Scan for the cell matching the given text and deliver its (X, Y) coordinate at center. 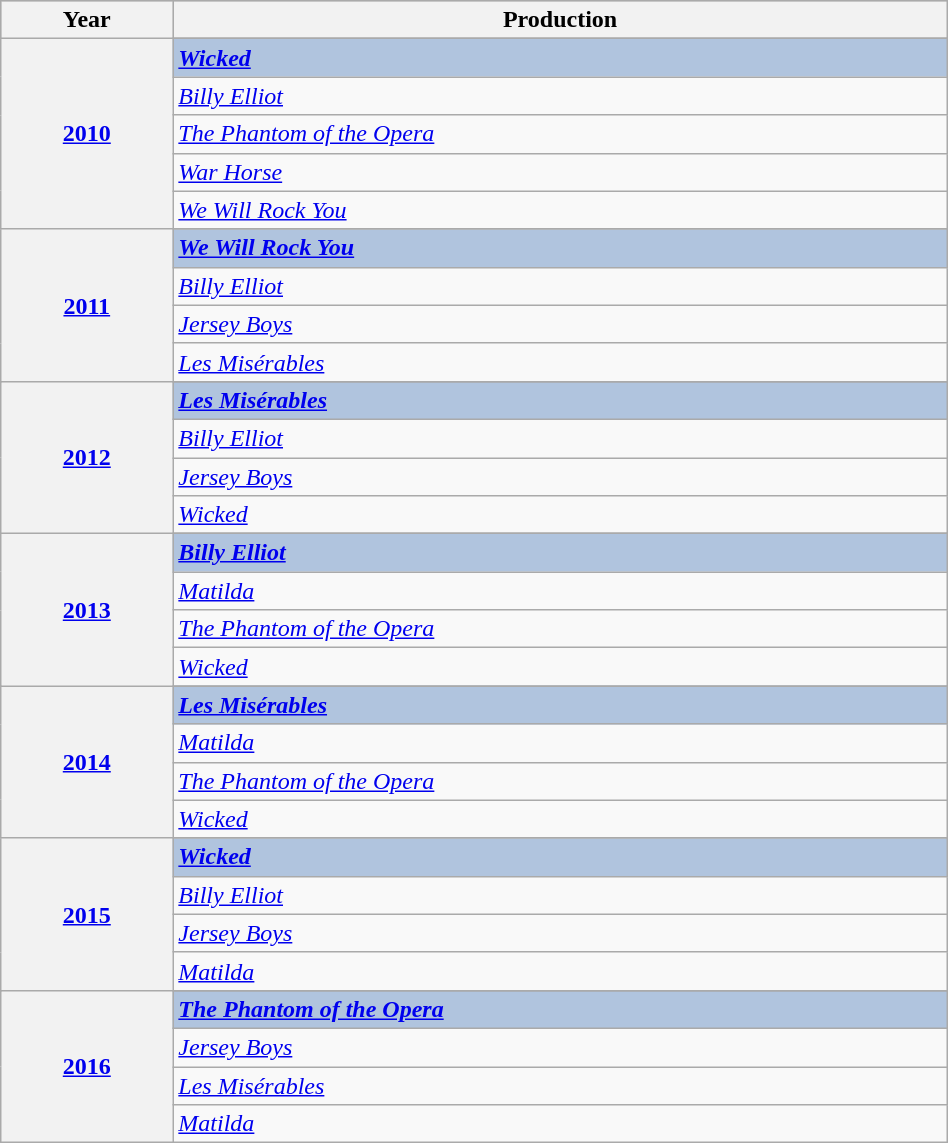
2014 (87, 762)
2012 (87, 457)
Production (560, 20)
2010 (87, 134)
2016 (87, 1066)
2011 (87, 305)
War Horse (560, 172)
Year (87, 20)
2013 (87, 610)
2015 (87, 914)
